Search for the cell housing the specified text and yield its [X, Y] center coordinate. 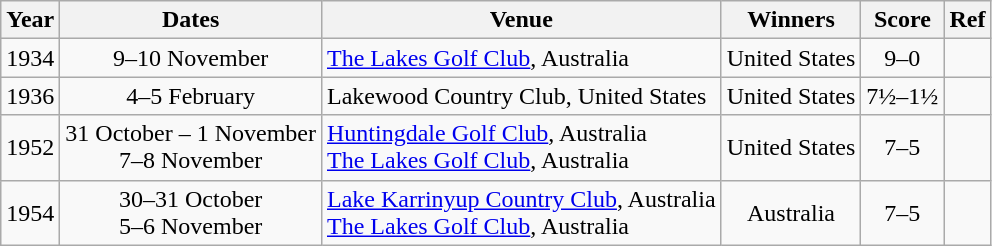
9–10 November [191, 58]
Lake Karrinyup Country Club, AustraliaThe Lakes Golf Club, Australia [521, 212]
Australia [791, 212]
Venue [521, 20]
Ref [968, 20]
7½–1½ [902, 96]
Lakewood Country Club, United States [521, 96]
31 October – 1 November7–8 November [191, 148]
1952 [30, 148]
1934 [30, 58]
Winners [791, 20]
1936 [30, 96]
Huntingdale Golf Club, AustraliaThe Lakes Golf Club, Australia [521, 148]
Dates [191, 20]
30–31 October5–6 November [191, 212]
The Lakes Golf Club, Australia [521, 58]
4–5 February [191, 96]
1954 [30, 212]
Score [902, 20]
9–0 [902, 58]
Year [30, 20]
